Identify which cell holds the provided text, then report its [x, y] central coordinate. 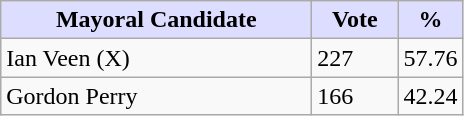
227 [355, 58]
% [430, 20]
57.76 [430, 58]
Vote [355, 20]
Ian Veen (X) [156, 58]
166 [355, 96]
Mayoral Candidate [156, 20]
Gordon Perry [156, 96]
42.24 [430, 96]
